Scan for the cell matching the given text and deliver its (x, y) coordinate at center. 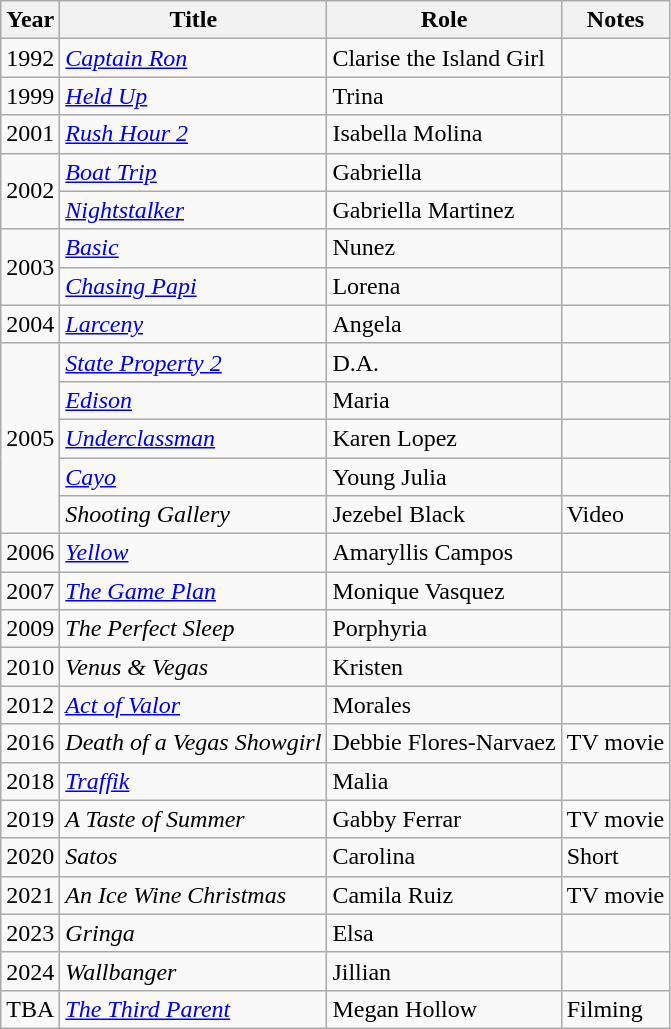
Basic (194, 248)
The Game Plan (194, 591)
2006 (30, 553)
Lorena (444, 286)
Kristen (444, 667)
Maria (444, 400)
Gabby Ferrar (444, 819)
Karen Lopez (444, 438)
Satos (194, 857)
TBA (30, 1009)
Cayo (194, 477)
Camila Ruiz (444, 895)
2012 (30, 705)
Jillian (444, 971)
Larceny (194, 324)
Title (194, 20)
2023 (30, 933)
Angela (444, 324)
2005 (30, 438)
2002 (30, 191)
2021 (30, 895)
Malia (444, 781)
Underclassman (194, 438)
Clarise the Island Girl (444, 58)
Megan Hollow (444, 1009)
Debbie Flores-Narvaez (444, 743)
Notes (616, 20)
Nightstalker (194, 210)
The Perfect Sleep (194, 629)
2018 (30, 781)
Nunez (444, 248)
2020 (30, 857)
2003 (30, 267)
Gringa (194, 933)
Year (30, 20)
Traffik (194, 781)
An Ice Wine Christmas (194, 895)
Video (616, 515)
Isabella Molina (444, 134)
Short (616, 857)
2016 (30, 743)
1992 (30, 58)
Act of Valor (194, 705)
Young Julia (444, 477)
Jezebel Black (444, 515)
Porphyria (444, 629)
Shooting Gallery (194, 515)
A Taste of Summer (194, 819)
2009 (30, 629)
Morales (444, 705)
Boat Trip (194, 172)
1999 (30, 96)
Venus & Vegas (194, 667)
The Third Parent (194, 1009)
2004 (30, 324)
Chasing Papi (194, 286)
Yellow (194, 553)
D.A. (444, 362)
Rush Hour 2 (194, 134)
Gabriella (444, 172)
2010 (30, 667)
Elsa (444, 933)
Trina (444, 96)
2007 (30, 591)
Filming (616, 1009)
2019 (30, 819)
2024 (30, 971)
State Property 2 (194, 362)
Edison (194, 400)
Amaryllis Campos (444, 553)
2001 (30, 134)
Monique Vasquez (444, 591)
Held Up (194, 96)
Gabriella Martinez (444, 210)
Captain Ron (194, 58)
Death of a Vegas Showgirl (194, 743)
Wallbanger (194, 971)
Role (444, 20)
Carolina (444, 857)
